Scan for the cell matching the given text and deliver its (x, y) coordinate at center. 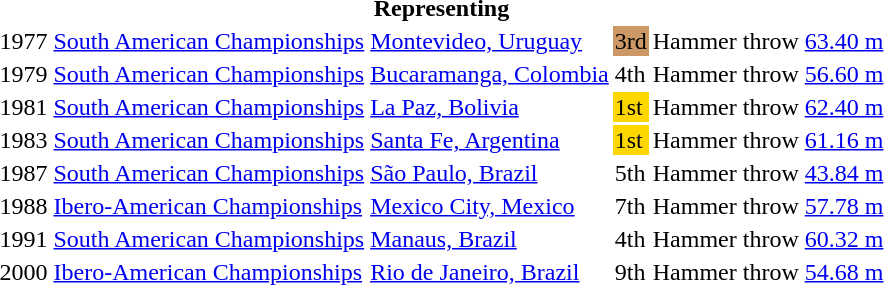
5th (630, 173)
Santa Fe, Argentina (490, 140)
7th (630, 206)
Mexico City, Mexico (490, 206)
São Paulo, Brazil (490, 173)
Bucaramanga, Colombia (490, 74)
3rd (630, 41)
Montevideo, Uruguay (490, 41)
La Paz, Bolivia (490, 107)
Manaus, Brazil (490, 239)
Ibero-American Championships (209, 206)
